Locate the cell with the specified text and output its (X, Y) center coordinate. 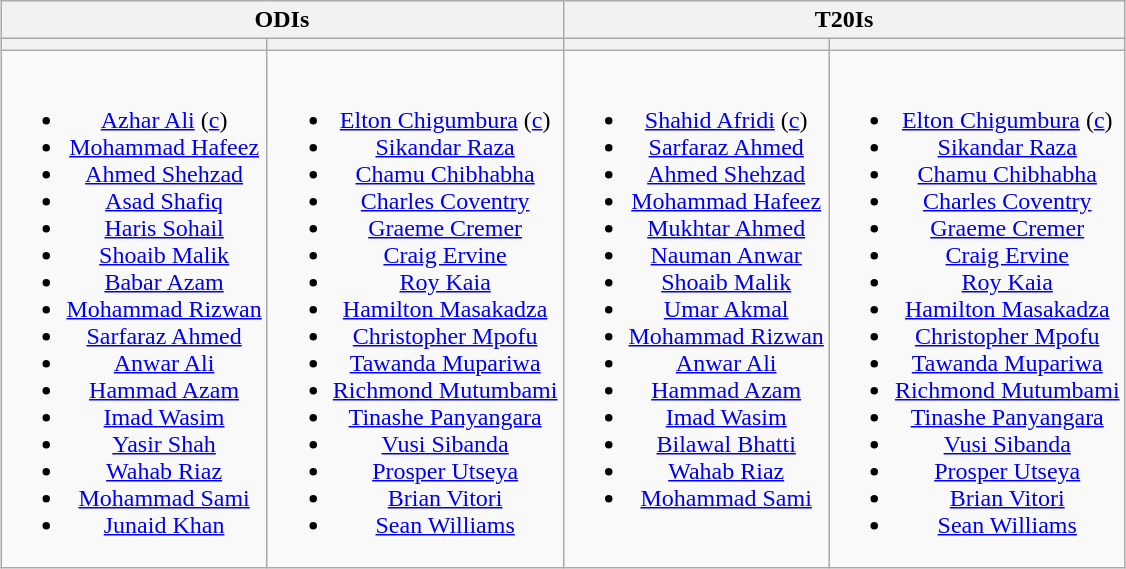
T20Is (844, 20)
ODIs (282, 20)
